For the text-containing cell, return its midpoint in (x, y) coordinate format. 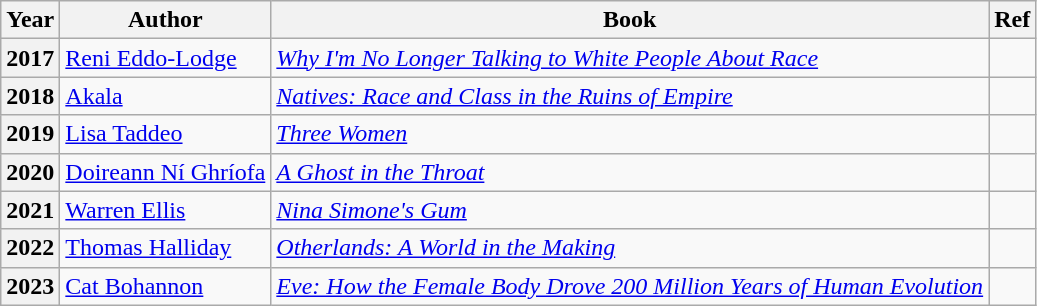
2022 (30, 248)
Three Women (630, 134)
Thomas Halliday (166, 248)
Year (30, 20)
Book (630, 20)
2020 (30, 172)
2018 (30, 96)
Why I'm No Longer Talking to White People About Race (630, 58)
2023 (30, 286)
Eve: How the Female Body Drove 200 Million Years of Human Evolution (630, 286)
Akala (166, 96)
Natives: Race and Class in the Ruins of Empire (630, 96)
Warren Ellis (166, 210)
Reni Eddo-Lodge (166, 58)
Lisa Taddeo (166, 134)
2019 (30, 134)
2017 (30, 58)
Cat Bohannon (166, 286)
Doireann Ní Ghríofa (166, 172)
A Ghost in the Throat (630, 172)
2021 (30, 210)
Author (166, 20)
Ref (1012, 20)
Otherlands: A World in the Making (630, 248)
Nina Simone's Gum (630, 210)
